Return the [x, y] coordinate for the center point of the cell that contains the specified text.  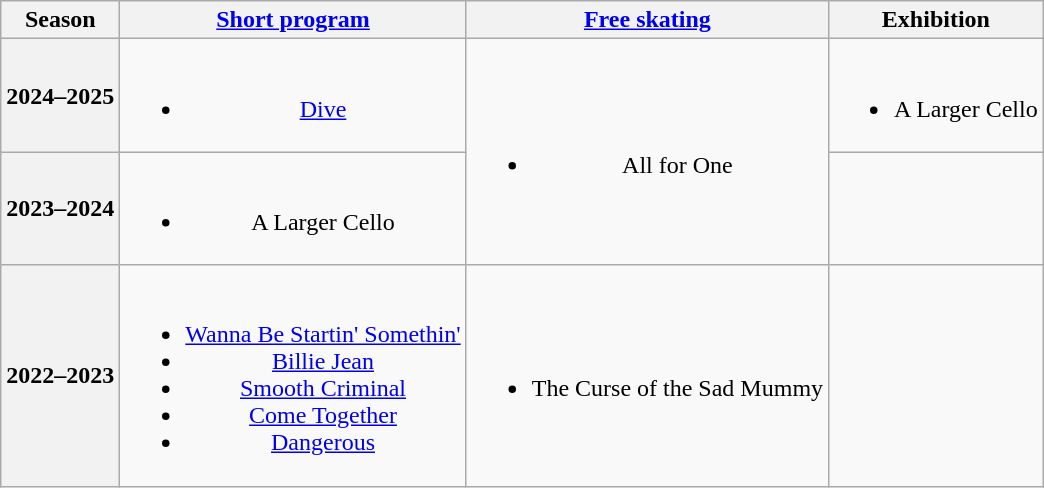
2024–2025 [60, 96]
Season [60, 20]
The Curse of the Sad Mummy [647, 376]
All for One [647, 152]
Exhibition [936, 20]
2022–2023 [60, 376]
Wanna Be Startin' Somethin'Billie JeanSmooth CriminalCome TogetherDangerous [293, 376]
Free skating [647, 20]
Dive [293, 96]
2023–2024 [60, 208]
Short program [293, 20]
